For the text-containing cell, return its midpoint in [X, Y] coordinate format. 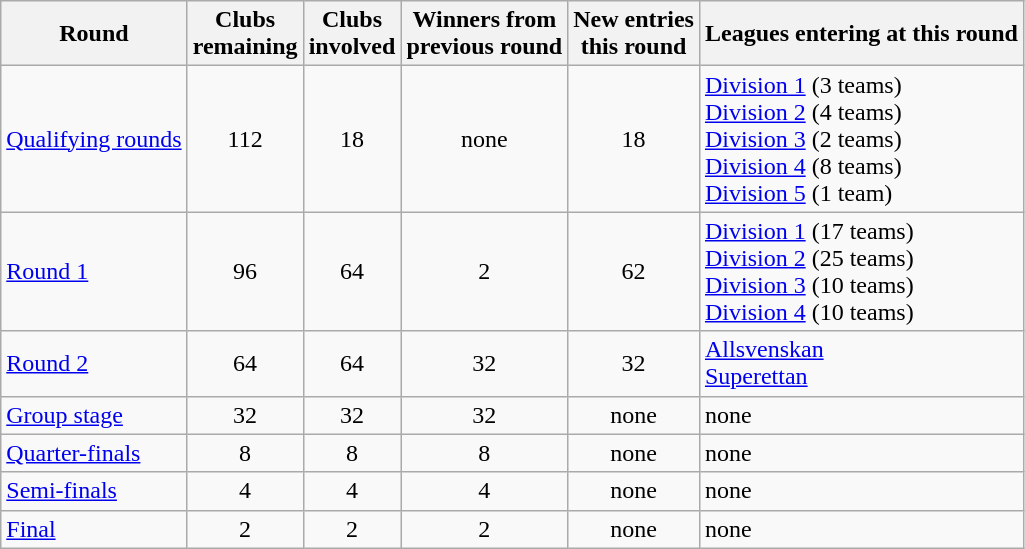
Qualifying rounds [94, 139]
AllsvenskanSuperettan [861, 364]
Clubsremaining [245, 34]
Leagues entering at this round [861, 34]
Clubsinvolved [352, 34]
Division 1 (3 teams)Division 2 (4 teams)Division 3 (2 teams)Division 4 (8 teams)Division 5 (1 team) [861, 139]
Semi-finals [94, 491]
Round 2 [94, 364]
112 [245, 139]
62 [634, 272]
Quarter-finals [94, 453]
Winners fromprevious round [484, 34]
Division 1 (17 teams)Division 2 (25 teams)Division 3 (10 teams)Division 4 (10 teams) [861, 272]
96 [245, 272]
Final [94, 529]
Round 1 [94, 272]
Group stage [94, 415]
New entriesthis round [634, 34]
Round [94, 34]
